Scan for the cell matching the given text and deliver its [x, y] coordinate at center. 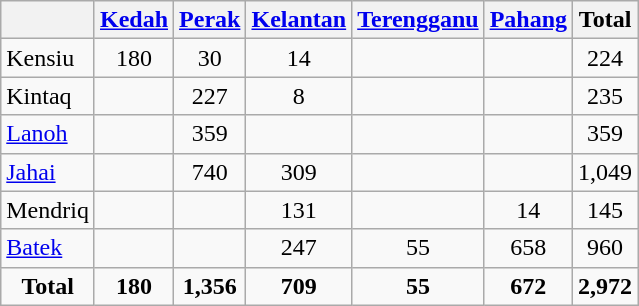
Kedah [134, 20]
224 [606, 58]
709 [299, 286]
235 [606, 96]
740 [210, 172]
247 [299, 248]
Kensiu [48, 58]
960 [606, 248]
Lanoh [48, 134]
131 [299, 210]
2,972 [606, 286]
672 [528, 286]
309 [299, 172]
Mendriq [48, 210]
Terengganu [418, 20]
8 [299, 96]
Jahai [48, 172]
30 [210, 58]
Kelantan [299, 20]
Perak [210, 20]
Pahang [528, 20]
Kintaq [48, 96]
658 [528, 248]
1,049 [606, 172]
145 [606, 210]
Batek [48, 248]
1,356 [210, 286]
227 [210, 96]
